Return (x, y) of the center of cell containing provided text 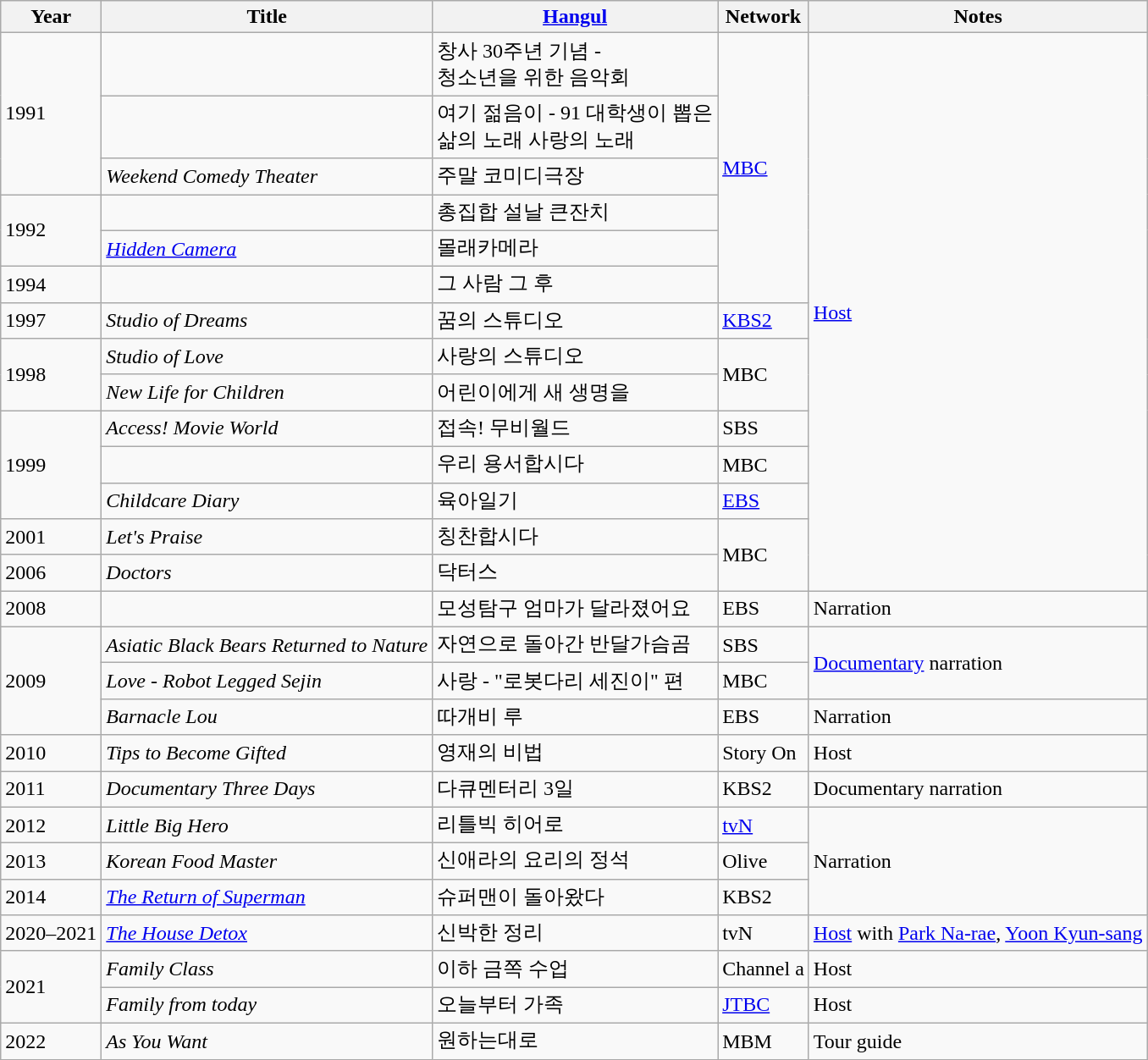
Barnacle Lou (268, 716)
2013 (51, 862)
꿈의 스튜디오 (576, 320)
MBM (764, 1041)
1992 (51, 230)
Doctors (268, 572)
영재의 비법 (576, 754)
이하 금쪽 수업 (576, 969)
슈퍼맨이 돌아왔다 (576, 897)
신박한 정리 (576, 933)
사랑의 스튜디오 (576, 357)
주말 코미디극장 (576, 176)
우리 용서합시다 (576, 464)
2021 (51, 987)
Year (51, 17)
닥터스 (576, 572)
어린이에게 새 생명을 (576, 393)
2011 (51, 789)
모성탐구 엄마가 달라졌어요 (576, 610)
2010 (51, 754)
창사 30주년 기념 - 청소년을 위한 음악회 (576, 64)
Title (268, 17)
2014 (51, 897)
2006 (51, 572)
신애라의 요리의 정석 (576, 862)
New Life for Children (268, 393)
여기 젊음이 - 91 대학생이 뽑은 삶의 노래 사랑의 노래 (576, 127)
1991 (51, 113)
2020–2021 (51, 933)
1997 (51, 320)
1999 (51, 465)
Documentary Three Days (268, 789)
Asiatic Black Bears Returned to Nature (268, 645)
2009 (51, 681)
오늘부터 가족 (576, 1006)
다큐멘터리 3일 (576, 789)
Access! Movie World (268, 428)
육아일기 (576, 501)
JTBC (764, 1006)
Family Class (268, 969)
Let's Praise (268, 537)
Hangul (576, 17)
몰래카메라 (576, 249)
따개비 루 (576, 716)
2012 (51, 825)
자연으로 돌아간 반달가슴곰 (576, 645)
2008 (51, 610)
Love - Robot Legged Sejin (268, 681)
원하는대로 (576, 1041)
총집합 설날 큰잔치 (576, 213)
Host with Park Na-rae, Yoon Kyun-sang (978, 933)
Tips to Become Gifted (268, 754)
Studio of Love (268, 357)
Family from today (268, 1006)
Weekend Comedy Theater (268, 176)
Little Big Hero (268, 825)
Studio of Dreams (268, 320)
2022 (51, 1041)
사랑 - "로봇다리 세진이" 편 (576, 681)
The House Detox (268, 933)
접속! 무비월드 (576, 428)
Korean Food Master (268, 862)
Channel a (764, 969)
Story On (764, 754)
Childcare Diary (268, 501)
Notes (978, 17)
1998 (51, 374)
Olive (764, 862)
칭찬합시다 (576, 537)
1994 (51, 284)
Hidden Camera (268, 249)
2001 (51, 537)
As You Want (268, 1041)
그 사람 그 후 (576, 284)
리틀빅 히어로 (576, 825)
The Return of Superman (268, 897)
Network (764, 17)
Tour guide (978, 1041)
